Return the (X, Y) coordinate for the center point of the cell that contains the specified text.  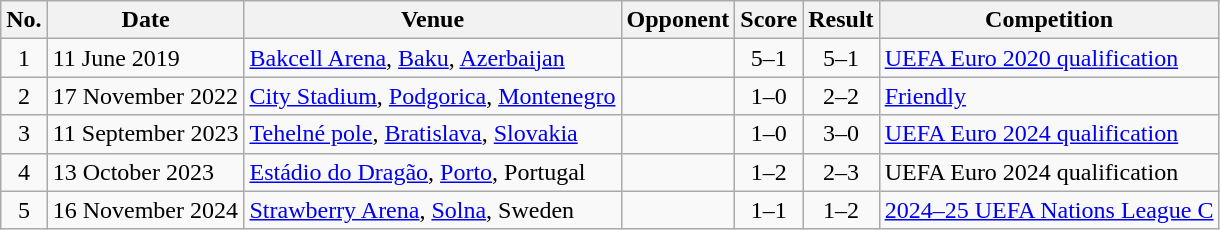
Tehelné pole, Bratislava, Slovakia (432, 134)
11 June 2019 (146, 58)
2024–25 UEFA Nations League C (1049, 210)
11 September 2023 (146, 134)
13 October 2023 (146, 172)
2 (24, 96)
Bakcell Arena, Baku, Azerbaijan (432, 58)
1 (24, 58)
No. (24, 20)
Opponent (678, 20)
2–2 (841, 96)
17 November 2022 (146, 96)
UEFA Euro 2020 qualification (1049, 58)
3 (24, 134)
4 (24, 172)
Friendly (1049, 96)
Date (146, 20)
Result (841, 20)
Strawberry Arena, Solna, Sweden (432, 210)
16 November 2024 (146, 210)
5 (24, 210)
3–0 (841, 134)
2–3 (841, 172)
Venue (432, 20)
City Stadium, Podgorica, Montenegro (432, 96)
Score (769, 20)
Competition (1049, 20)
1–1 (769, 210)
Estádio do Dragão, Porto, Portugal (432, 172)
